Return (x, y) of the center of cell containing provided text 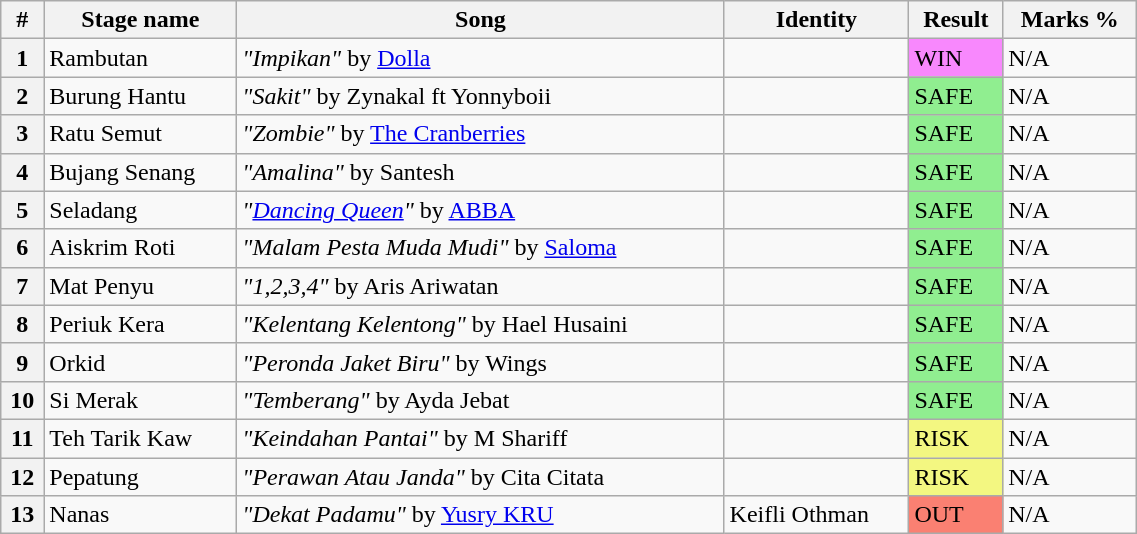
4 (22, 172)
WIN (956, 58)
"Zombie" by The Cranberries (480, 134)
Stage name (140, 20)
5 (22, 210)
"1,2,3,4" by Aris Ariwatan (480, 286)
"Impikan" by Dolla (480, 58)
Song (480, 20)
6 (22, 248)
9 (22, 362)
"Kelentang Kelentong" by Hael Husaini (480, 324)
Seladang (140, 210)
OUT (956, 515)
Burung Hantu (140, 96)
11 (22, 438)
12 (22, 477)
1 (22, 58)
Marks % (1070, 20)
Si Merak (140, 400)
"Keindahan Pantai" by M Shariff (480, 438)
Aiskrim Roti (140, 248)
13 (22, 515)
Pepatung (140, 477)
Orkid (140, 362)
8 (22, 324)
"Temberang" by Ayda Jebat (480, 400)
"Perawan Atau Janda" by Cita Citata (480, 477)
Mat Penyu (140, 286)
Nanas (140, 515)
"Amalina" by Santesh (480, 172)
"Peronda Jaket Biru" by Wings (480, 362)
Periuk Kera (140, 324)
"Dancing Queen" by ABBA (480, 210)
Identity (816, 20)
Keifli Othman (816, 515)
10 (22, 400)
"Dekat Padamu" by Yusry KRU (480, 515)
"Sakit" by Zynakal ft Yonnyboii (480, 96)
"Malam Pesta Muda Mudi" by Saloma (480, 248)
2 (22, 96)
Rambutan (140, 58)
Bujang Senang (140, 172)
3 (22, 134)
Ratu Semut (140, 134)
7 (22, 286)
Teh Tarik Kaw (140, 438)
# (22, 20)
Result (956, 20)
